Determine the [x, y] coordinate at the center of the cell enclosing the given text.  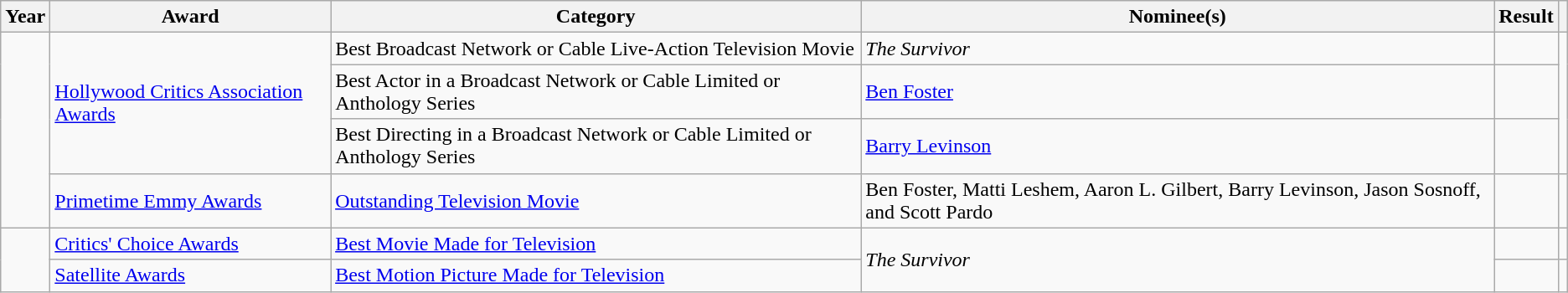
Primetime Emmy Awards [191, 201]
Best Broadcast Network or Cable Live-Action Television Movie [596, 49]
Category [596, 17]
Best Motion Picture Made for Television [596, 275]
Best Directing in a Broadcast Network or Cable Limited or Anthology Series [596, 146]
Ben Foster, Matti Leshem, Aaron L. Gilbert, Barry Levinson, Jason Sosnoff, and Scott Pardo [1178, 201]
Best Movie Made for Television [596, 244]
Critics' Choice Awards [191, 244]
Hollywood Critics Association Awards [191, 103]
Year [25, 17]
Ben Foster [1178, 92]
Award [191, 17]
Barry Levinson [1178, 146]
Result [1526, 17]
Best Actor in a Broadcast Network or Cable Limited or Anthology Series [596, 92]
Outstanding Television Movie [596, 201]
Satellite Awards [191, 275]
Nominee(s) [1178, 17]
